Find where the given text appears and provide that cell's center as (X, Y) coordinate. 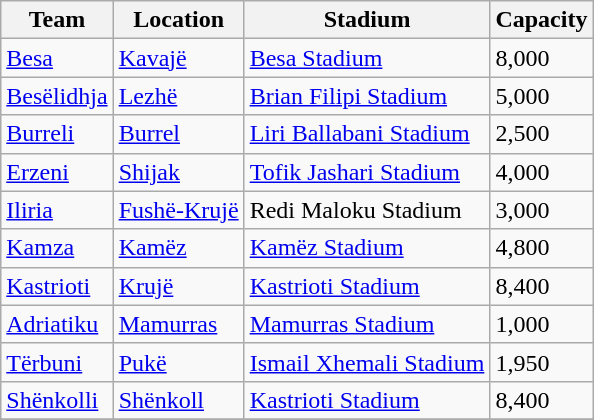
Burrel (178, 134)
Mamurras Stadium (367, 324)
Besëlidhja (57, 96)
Location (178, 20)
Kastrioti (57, 286)
Ismail Xhemali Stadium (367, 362)
Besa (57, 58)
Burreli (57, 134)
Stadium (367, 20)
Lezhë (178, 96)
4,800 (542, 248)
4,000 (542, 172)
1,000 (542, 324)
Tofik Jashari Stadium (367, 172)
3,000 (542, 210)
Team (57, 20)
Kamëz Stadium (367, 248)
5,000 (542, 96)
Shënkoll (178, 400)
Kamëz (178, 248)
Fushë-Krujë (178, 210)
Krujë (178, 286)
8,000 (542, 58)
Capacity (542, 20)
Tërbuni (57, 362)
2,500 (542, 134)
Shënkolli (57, 400)
Mamurras (178, 324)
Shijak (178, 172)
Brian Filipi Stadium (367, 96)
Adriatiku (57, 324)
Pukë (178, 362)
Kavajë (178, 58)
Iliria (57, 210)
Redi Maloku Stadium (367, 210)
1,950 (542, 362)
Erzeni (57, 172)
Liri Ballabani Stadium (367, 134)
Besa Stadium (367, 58)
Kamza (57, 248)
